Return the (x, y) coordinate for the center point of the cell that contains the specified text.  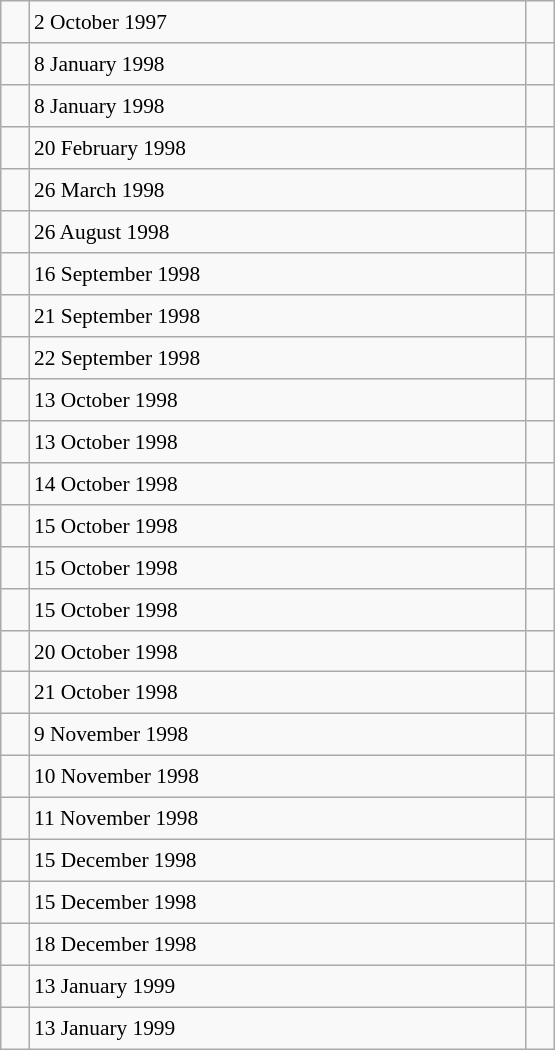
9 November 1998 (278, 735)
10 November 1998 (278, 777)
16 September 1998 (278, 274)
26 March 1998 (278, 190)
2 October 1997 (278, 22)
20 October 1998 (278, 651)
21 October 1998 (278, 693)
11 November 1998 (278, 819)
26 August 1998 (278, 232)
21 September 1998 (278, 316)
20 February 1998 (278, 148)
22 September 1998 (278, 358)
14 October 1998 (278, 483)
18 December 1998 (278, 945)
